Return the [x, y] coordinate for the center point of the cell that contains the specified text.  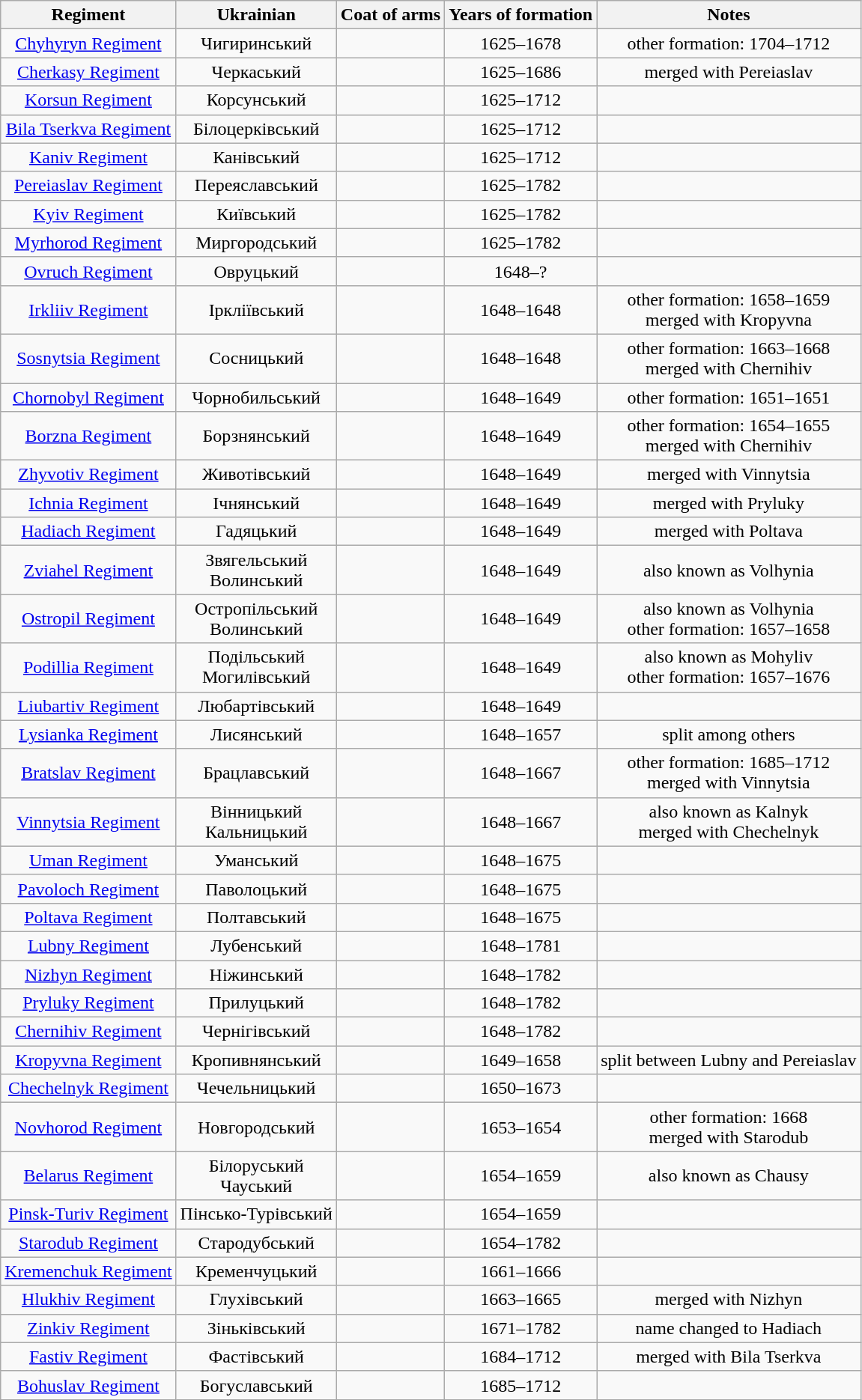
Корсунський [256, 100]
Стародубський [256, 1243]
Черкаський [256, 72]
1671–1782 [521, 1328]
Любартівський [256, 706]
Чернігівський [256, 1032]
ВінницькийКальницький [256, 822]
Notes [729, 15]
1663–1665 [521, 1300]
Fastiv Regiment [88, 1357]
Паволоцький [256, 889]
Кременчуцький [256, 1271]
Nizhyn Regiment [88, 974]
Ічнянський [256, 503]
Богуславський [256, 1385]
Regiment [88, 15]
ПодільськийМогилівський [256, 668]
Zhyvotiv Regiment [88, 475]
also known as Volhyniaother formation: 1657–1658 [729, 618]
also known as Mohylivother formation: 1657–1676 [729, 668]
other formation: 1685–1712merged with Vinnytsia [729, 773]
Cherkasy Regiment [88, 72]
Podillia Regiment [88, 668]
Lysianka Regiment [88, 734]
Чорнобильський [256, 398]
other formation: 1651–1651 [729, 398]
Кропивнянський [256, 1060]
Глухівський [256, 1300]
1685–1712 [521, 1385]
Іркліївський [256, 310]
Sosnytsia Regiment [88, 358]
other formation: 1654–1655merged with Chernihiv [729, 436]
Прилуцький [256, 1003]
Years of formation [521, 15]
Ovruch Regiment [88, 271]
Borzna Regiment [88, 436]
merged with Bila Tserkva [729, 1357]
Coat of arms [390, 15]
Пінсько-Турівський [256, 1214]
split among others [729, 734]
Переяславський [256, 186]
other formation: 1668merged with Starodub [729, 1127]
Борзнянський [256, 436]
other formation: 1704–1712 [729, 43]
Pryluky Regiment [88, 1003]
1648–1657 [521, 734]
Bohuslav Regiment [88, 1385]
merged with Poltava [729, 532]
Ukrainian [256, 15]
merged with Pryluky [729, 503]
split between Lubny and Pereiaslav [729, 1060]
БілоруськийЧауський [256, 1175]
Kyiv Regiment [88, 214]
Korsun Regiment [88, 100]
Ніжинський [256, 974]
Овруцький [256, 271]
Lubny Regiment [88, 946]
Фастівський [256, 1357]
Kremenchuk Regiment [88, 1271]
1684–1712 [521, 1357]
also known as Kalnykmerged with Chechelnyk [729, 822]
Сосницький [256, 358]
Bila Tserkva Regiment [88, 129]
Bratslav Regiment [88, 773]
Уманський [256, 860]
Myrhorod Regiment [88, 243]
Hlukhiv Regiment [88, 1300]
merged with Vinnytsia [729, 475]
merged with Nizhyn [729, 1300]
Chernihiv Regiment [88, 1032]
Kropyvna Regiment [88, 1060]
Irkliiv Regiment [88, 310]
other formation: 1663–1668merged with Chernihiv [729, 358]
Полтавський [256, 917]
1648–1781 [521, 946]
Chornobyl Regiment [88, 398]
Kaniv Regiment [88, 157]
1648–? [521, 271]
name changed to Hadiach [729, 1328]
also known as Chausy [729, 1175]
ОстропільськийВолинський [256, 618]
1653–1654 [521, 1127]
Гадяцький [256, 532]
Новгородський [256, 1127]
Vinnytsia Regiment [88, 822]
Ichnia Regiment [88, 503]
also known as Volhynia [729, 570]
1654–1782 [521, 1243]
Животівський [256, 475]
Uman Regiment [88, 860]
Hadiach Regiment [88, 532]
Лисянський [256, 734]
1649–1658 [521, 1060]
Belarus Regiment [88, 1175]
1661–1666 [521, 1271]
Канівський [256, 157]
1625–1686 [521, 72]
Чигиринський [256, 43]
other formation: 1658–1659merged with Kropyvna [729, 310]
Pavoloch Regiment [88, 889]
1650–1673 [521, 1089]
Pinsk-Turiv Regiment [88, 1214]
merged with Pereiaslav [729, 72]
Liubartiv Regiment [88, 706]
Зіньківський [256, 1328]
Chechelnyk Regiment [88, 1089]
ЗвягельськийВолинський [256, 570]
Poltava Regiment [88, 917]
Novhorod Regiment [88, 1127]
Лубенський [256, 946]
Білоцерківський [256, 129]
Київський [256, 214]
Брацлавський [256, 773]
Chyhyryn Regiment [88, 43]
Чечельницький [256, 1089]
Zinkiv Regiment [88, 1328]
1625–1678 [521, 43]
Миргородський [256, 243]
Zviahel Regiment [88, 570]
Ostropil Regiment [88, 618]
Pereiaslav Regiment [88, 186]
Starodub Regiment [88, 1243]
